Identify which cell holds the provided text, then report its (x, y) central coordinate. 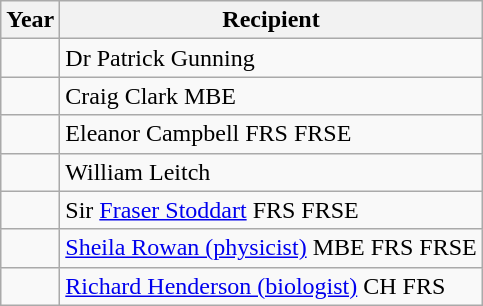
Dr Patrick Gunning (271, 58)
Sheila Rowan (physicist) MBE FRS FRSE (271, 248)
Richard Henderson (biologist) CH FRS (271, 286)
Craig Clark MBE (271, 96)
Sir Fraser Stoddart FRS FRSE (271, 210)
Recipient (271, 20)
Eleanor Campbell FRS FRSE (271, 134)
William Leitch (271, 172)
Year (30, 20)
